Return (x, y) of the center of cell containing provided text 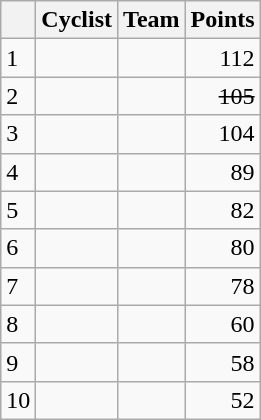
60 (222, 324)
9 (18, 362)
3 (18, 134)
Team (152, 20)
Cyclist (77, 20)
8 (18, 324)
5 (18, 210)
1 (18, 58)
10 (18, 400)
112 (222, 58)
6 (18, 248)
82 (222, 210)
104 (222, 134)
4 (18, 172)
52 (222, 400)
89 (222, 172)
2 (18, 96)
Points (222, 20)
7 (18, 286)
105 (222, 96)
58 (222, 362)
78 (222, 286)
80 (222, 248)
